Detect which cell encompasses the target text, then output its [X, Y] center coordinate. 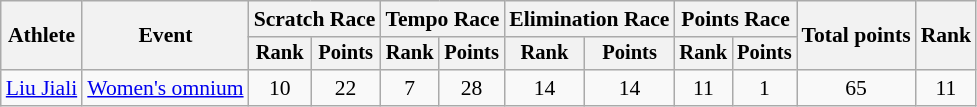
Athlete [42, 36]
Total points [856, 36]
Elimination Race [589, 19]
Points Race [736, 19]
Scratch Race [315, 19]
Tempo Race [442, 19]
28 [472, 88]
Event [165, 36]
Women's omnium [165, 88]
Liu Jiali [42, 88]
7 [409, 88]
65 [856, 88]
1 [764, 88]
22 [346, 88]
10 [280, 88]
